Return [x, y] of the center of cell containing provided text 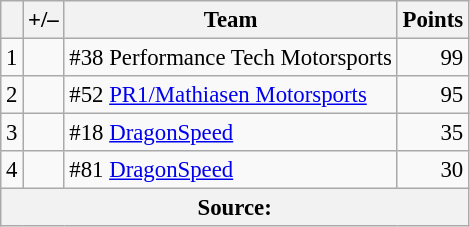
1 [12, 58]
#81 DragonSpeed [230, 170]
Points [432, 20]
#52 PR1/Mathiasen Motorsports [230, 95]
30 [432, 170]
2 [12, 95]
Team [230, 20]
#38 Performance Tech Motorsports [230, 58]
4 [12, 170]
95 [432, 95]
35 [432, 133]
Source: [235, 208]
#18 DragonSpeed [230, 133]
3 [12, 133]
99 [432, 58]
+/– [44, 20]
